Search for the cell housing the specified text and yield its (X, Y) center coordinate. 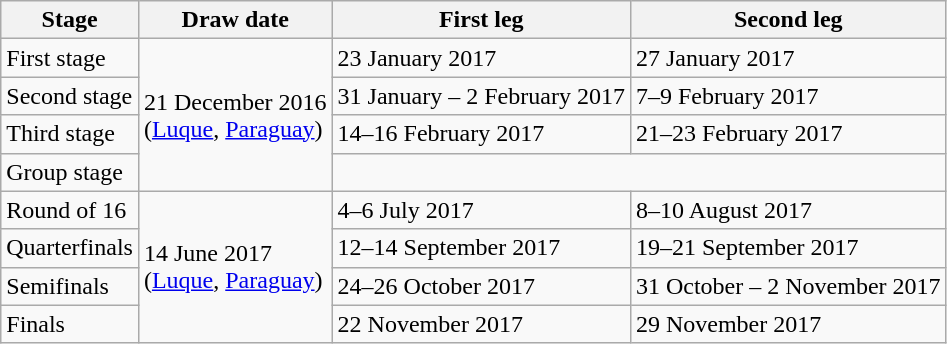
4–6 July 2017 (481, 210)
14–16 February 2017 (481, 134)
First stage (70, 58)
Second leg (788, 20)
31 January – 2 February 2017 (481, 96)
12–14 September 2017 (481, 248)
31 October – 2 November 2017 (788, 286)
Draw date (235, 20)
First leg (481, 20)
27 January 2017 (788, 58)
29 November 2017 (788, 324)
21 December 2016(Luque, Paraguay) (235, 115)
23 January 2017 (481, 58)
Group stage (70, 172)
7–9 February 2017 (788, 96)
Second stage (70, 96)
Semifinals (70, 286)
24–26 October 2017 (481, 286)
19–21 September 2017 (788, 248)
Quarterfinals (70, 248)
Stage (70, 20)
14 June 2017(Luque, Paraguay) (235, 267)
Round of 16 (70, 210)
Finals (70, 324)
8–10 August 2017 (788, 210)
22 November 2017 (481, 324)
Third stage (70, 134)
21–23 February 2017 (788, 134)
